Output the (X, Y) coordinate of the center of the cell containing the given text.  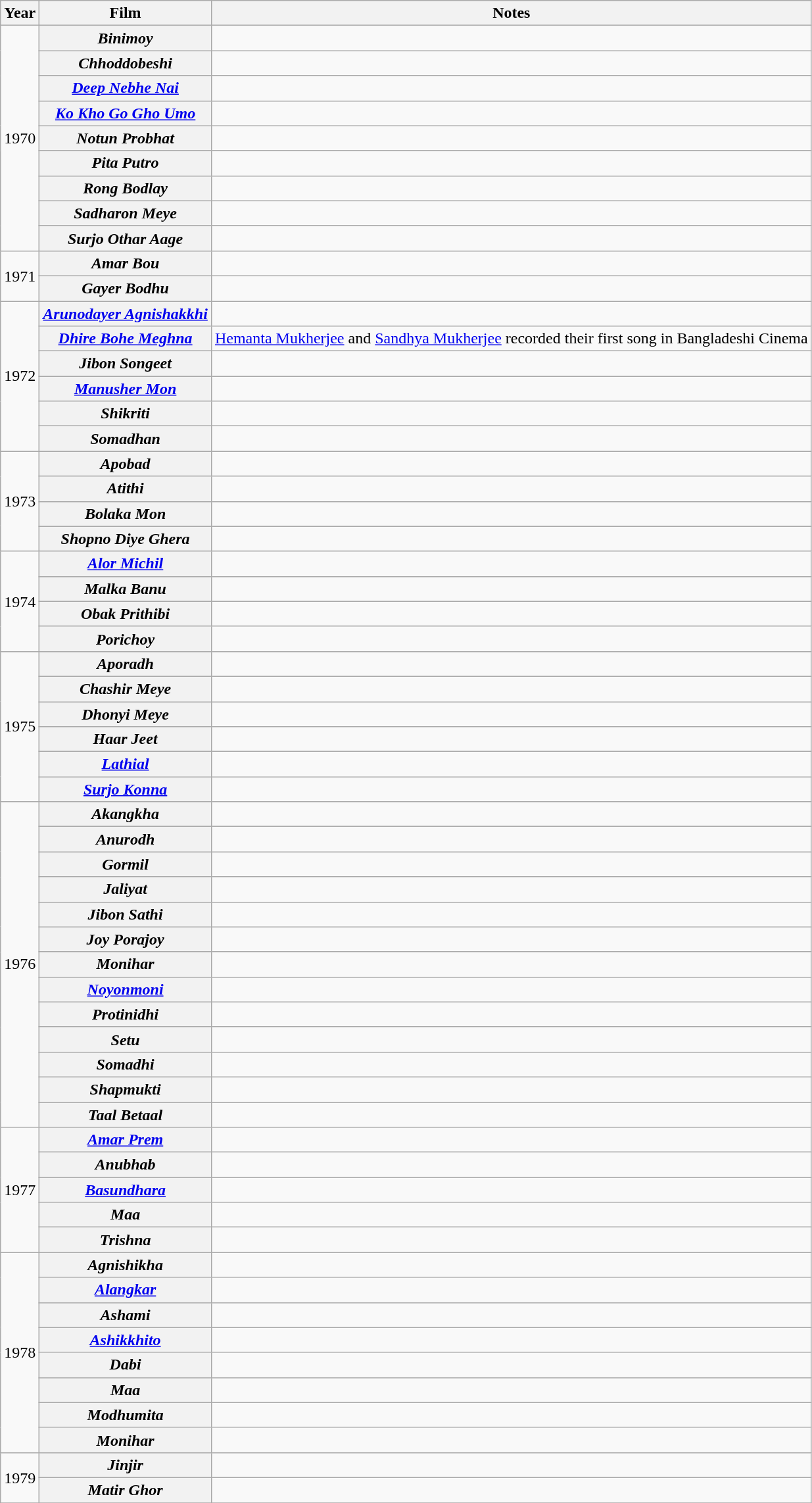
Anurodh (126, 839)
Noyonmoni (126, 989)
Somadhan (126, 439)
Apobad (126, 464)
Lathial (126, 764)
Malka Banu (126, 589)
Akangkha (126, 814)
Binimoy (126, 38)
1975 (20, 726)
Alangkar (126, 1290)
Hemanta Mukherjee and Sandhya Mukherjee recorded their first song in Bangladeshi Cinema (512, 339)
1970 (20, 138)
Dhire Bohe Meghna (126, 339)
Deep Nebhe Nai (126, 88)
Shikriti (126, 414)
Pita Putro (126, 163)
Amar Prem (126, 1140)
Somadhi (126, 1064)
Agnishikha (126, 1265)
Basundhara (126, 1190)
Surjo Konna (126, 789)
Porichoy (126, 639)
Matir Ghor (126, 1490)
1973 (20, 501)
Jibon Songeet (126, 364)
1974 (20, 601)
1972 (20, 376)
1977 (20, 1190)
Year (20, 13)
Manusher Mon (126, 389)
Arunodayer Agnishakkhi (126, 314)
Anubhab (126, 1165)
Notes (512, 13)
Shapmukti (126, 1089)
Trishna (126, 1240)
Gayer Bodhu (126, 288)
Sadharon Meye (126, 213)
Joy Porajoy (126, 939)
Amar Bou (126, 263)
Dabi (126, 1365)
Ko Kho Go Gho Umo (126, 113)
Jinjir (126, 1465)
Surjo Othar Aage (126, 238)
1971 (20, 276)
Ashikkhito (126, 1340)
Gormil (126, 864)
Notun Probhat (126, 138)
Chashir Meye (126, 689)
Protinidhi (126, 1014)
Modhumita (126, 1415)
Haar Jeet (126, 739)
Chhoddobeshi (126, 63)
Atithi (126, 489)
Rong Bodlay (126, 188)
1976 (20, 964)
Setu (126, 1039)
Jibon Sathi (126, 914)
1978 (20, 1352)
Bolaka Mon (126, 514)
Obak Prithibi (126, 614)
Dhonyi Meye (126, 714)
1979 (20, 1477)
Ashami (126, 1315)
Aporadh (126, 664)
Taal Betaal (126, 1115)
Alor Michil (126, 564)
Shopno Diye Ghera (126, 539)
Jaliyat (126, 889)
Film (126, 13)
